Identify which cell holds the provided text, then report its [X, Y] central coordinate. 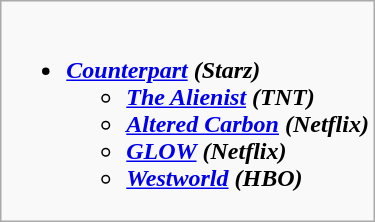
Counterpart (Starz)The Alienist (TNT)Altered Carbon (Netflix)GLOW (Netflix)Westworld (HBO) [188, 112]
